Pinpoint the cell where the given text exists, returning its [X, Y] midpoint coordinate. 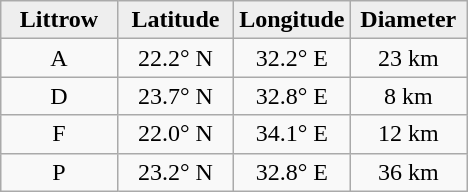
D [59, 96]
A [59, 58]
F [59, 134]
22.0° N [175, 134]
36 km [408, 172]
22.2° N [175, 58]
34.1° E [292, 134]
23.7° N [175, 96]
Littrow [59, 20]
Diameter [408, 20]
12 km [408, 134]
32.2° E [292, 58]
23.2° N [175, 172]
P [59, 172]
Latitude [175, 20]
8 km [408, 96]
Longitude [292, 20]
23 km [408, 58]
